Return [x, y] of the center of cell containing provided text 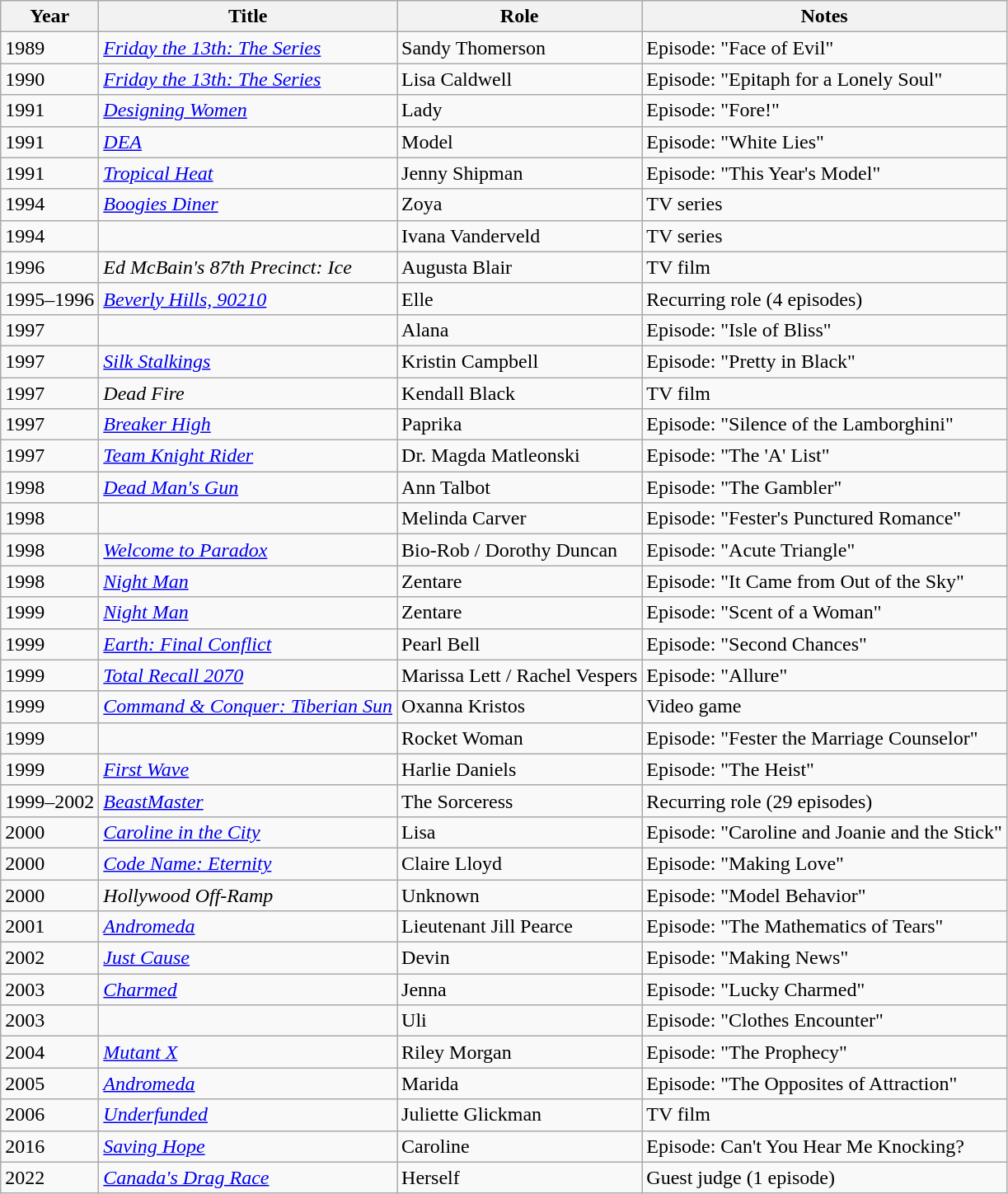
Sandy Thomerson [519, 48]
Elle [519, 298]
2004 [49, 1052]
Title [248, 16]
Rocket Woman [519, 738]
Melinda Carver [519, 519]
Saving Hope [248, 1146]
1999–2002 [49, 801]
Silk Stalkings [248, 361]
Augusta Blair [519, 267]
Caroline in the City [248, 832]
Tropical Heat [248, 173]
Episode: "This Year's Model" [824, 173]
Harlie Daniels [519, 769]
Unknown [519, 895]
Ann Talbot [519, 487]
Role [519, 16]
Video game [824, 707]
Charmed [248, 990]
Episode: "The Mathematics of Tears" [824, 927]
Episode: "Scent of a Woman" [824, 613]
Marissa Lett / Rachel Vespers [519, 675]
Welcome to Paradox [248, 550]
Model [519, 142]
Recurring role (29 episodes) [824, 801]
Episode: "Epitaph for a Lonely Soul" [824, 79]
Ivana Vanderveld [519, 236]
Designing Women [248, 110]
Dr. Magda Matleonski [519, 456]
Ed McBain's 87th Precinct: Ice [248, 267]
Just Cause [248, 958]
Episode: "Second Chances" [824, 644]
Episode: "The 'A' List" [824, 456]
Episode: "Making Love" [824, 863]
Zoya [519, 204]
Claire Lloyd [519, 863]
2006 [49, 1115]
Dead Fire [248, 393]
Episode: "Making News" [824, 958]
The Sorceress [519, 801]
Kristin Campbell [519, 361]
Mutant X [248, 1052]
2002 [49, 958]
Uli [519, 1021]
Episode: "Allure" [824, 675]
Episode: Can't You Hear Me Knocking? [824, 1146]
Lieutenant Jill Pearce [519, 927]
Episode: "The Opposites of Attraction" [824, 1084]
Lady [519, 110]
Lisa Caldwell [519, 79]
Episode: "Fester the Marriage Counselor" [824, 738]
Guest judge (1 episode) [824, 1178]
Recurring role (4 episodes) [824, 298]
1996 [49, 267]
Episode: "Acute Triangle" [824, 550]
Earth: Final Conflict [248, 644]
Paprika [519, 425]
Episode: "The Prophecy" [824, 1052]
1989 [49, 48]
2001 [49, 927]
Devin [519, 958]
Boogies Diner [248, 204]
2005 [49, 1084]
DEA [248, 142]
Juliette Glickman [519, 1115]
Hollywood Off-Ramp [248, 895]
Year [49, 16]
Caroline [519, 1146]
Riley Morgan [519, 1052]
Notes [824, 16]
Herself [519, 1178]
Beverly Hills, 90210 [248, 298]
Episode: "Isle of Bliss" [824, 330]
Episode: "Model Behavior" [824, 895]
Bio-Rob / Dorothy Duncan [519, 550]
Lisa [519, 832]
Episode: "Clothes Encounter" [824, 1021]
1995–1996 [49, 298]
Jenna [519, 990]
Episode: "Caroline and Joanie and the Stick" [824, 832]
2016 [49, 1146]
Episode: "The Gambler" [824, 487]
Episode: "Lucky Charmed" [824, 990]
Canada's Drag Race [248, 1178]
Kendall Black [519, 393]
Dead Man's Gun [248, 487]
Episode: "Face of Evil" [824, 48]
Episode: "It Came from Out of the Sky" [824, 581]
Team Knight Rider [248, 456]
1990 [49, 79]
Episode: "Fore!" [824, 110]
Pearl Bell [519, 644]
Episode: "Silence of the Lamborghini" [824, 425]
Episode: "White Lies" [824, 142]
Episode: "The Heist" [824, 769]
First Wave [248, 769]
Breaker High [248, 425]
Oxanna Kristos [519, 707]
Code Name: Eternity [248, 863]
2022 [49, 1178]
Jenny Shipman [519, 173]
Command & Conquer: Tiberian Sun [248, 707]
Underfunded [248, 1115]
Total Recall 2070 [248, 675]
Alana [519, 330]
Marida [519, 1084]
BeastMaster [248, 801]
Episode: "Fester's Punctured Romance" [824, 519]
Episode: "Pretty in Black" [824, 361]
